Scan for the cell matching the given text and deliver its (x, y) coordinate at center. 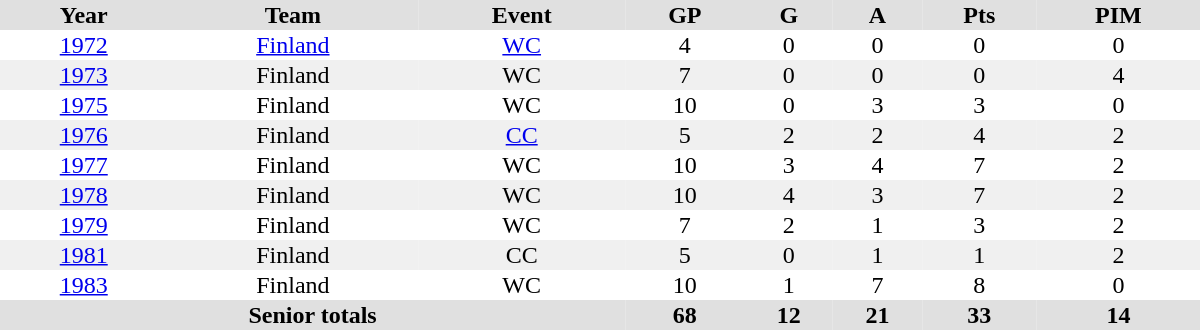
1978 (84, 195)
1983 (84, 285)
PIM (1118, 15)
Team (294, 15)
Year (84, 15)
1975 (84, 105)
12 (788, 315)
Pts (980, 15)
1976 (84, 135)
GP (684, 15)
1977 (84, 165)
68 (684, 315)
33 (980, 315)
14 (1118, 315)
Event (522, 15)
1981 (84, 255)
8 (980, 285)
1972 (84, 45)
1979 (84, 225)
A (878, 15)
Senior totals (312, 315)
21 (878, 315)
1973 (84, 75)
G (788, 15)
